For the text-containing cell, return its midpoint in (X, Y) coordinate format. 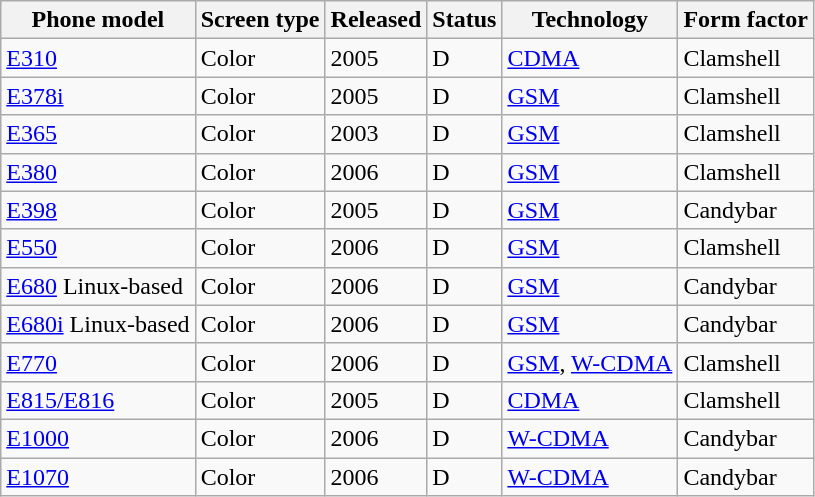
E365 (98, 134)
E680i Linux-based (98, 324)
E380 (98, 172)
Phone model (98, 20)
E680 Linux-based (98, 286)
E770 (98, 362)
Form factor (746, 20)
E550 (98, 248)
E310 (98, 58)
Screen type (260, 20)
E1070 (98, 477)
E378i (98, 96)
E1000 (98, 438)
E815/E816 (98, 400)
2003 (376, 134)
Technology (590, 20)
GSM, W-CDMA (590, 362)
E398 (98, 210)
Status (464, 20)
Released (376, 20)
